Scan for the cell matching the given text and deliver its [X, Y] coordinate at center. 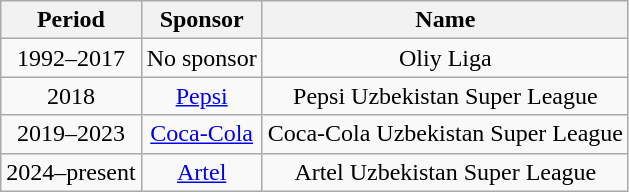
Pepsi [202, 96]
2019–2023 [71, 134]
Artel Uzbekistan Super League [445, 172]
2018 [71, 96]
Oliy Liga [445, 58]
Artel [202, 172]
No sponsor [202, 58]
Name [445, 20]
1992–2017 [71, 58]
Coca-Cola Uzbekistan Super League [445, 134]
Coca-Cola [202, 134]
Period [71, 20]
Pepsi Uzbekistan Super League [445, 96]
2024–present [71, 172]
Sponsor [202, 20]
